Detect which cell encompasses the target text, then output its (x, y) center coordinate. 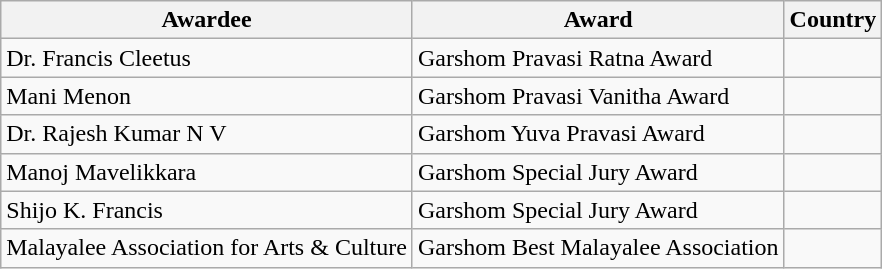
Shijo K. Francis (207, 210)
Mani Menon (207, 96)
Awardee (207, 20)
Garshom Pravasi Vanitha Award (598, 96)
Dr. Rajesh Kumar N V (207, 134)
Garshom Yuva Pravasi Award (598, 134)
Malayalee Association for Arts & Culture (207, 248)
Manoj Mavelikkara (207, 172)
Garshom Pravasi Ratna Award (598, 58)
Garshom Best Malayalee Association (598, 248)
Award (598, 20)
Dr. Francis Cleetus (207, 58)
Country (833, 20)
